From the cell containing the given text, extract its center point as [X, Y] coordinate. 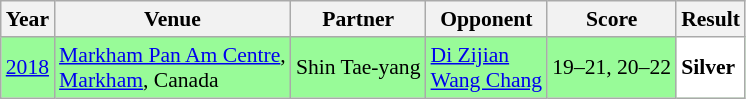
Partner [358, 19]
Venue [172, 19]
Di Zijian Wang Chang [487, 68]
Silver [710, 68]
Shin Tae-yang [358, 68]
2018 [28, 68]
Result [710, 19]
Year [28, 19]
Markham Pan Am Centre,Markham, Canada [172, 68]
Opponent [487, 19]
Score [612, 19]
19–21, 20–22 [612, 68]
